Identify which cell holds the provided text, then report its (x, y) central coordinate. 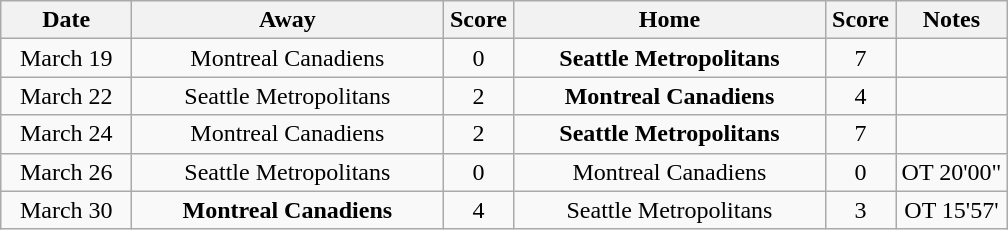
March 30 (66, 210)
OT 20'00" (952, 172)
Home (670, 20)
3 (860, 210)
Date (66, 20)
Notes (952, 20)
March 22 (66, 96)
OT 15'57' (952, 210)
March 26 (66, 172)
March 24 (66, 134)
Away (288, 20)
March 19 (66, 58)
